Determine the (x, y) coordinate at the center of the cell enclosing the given text.  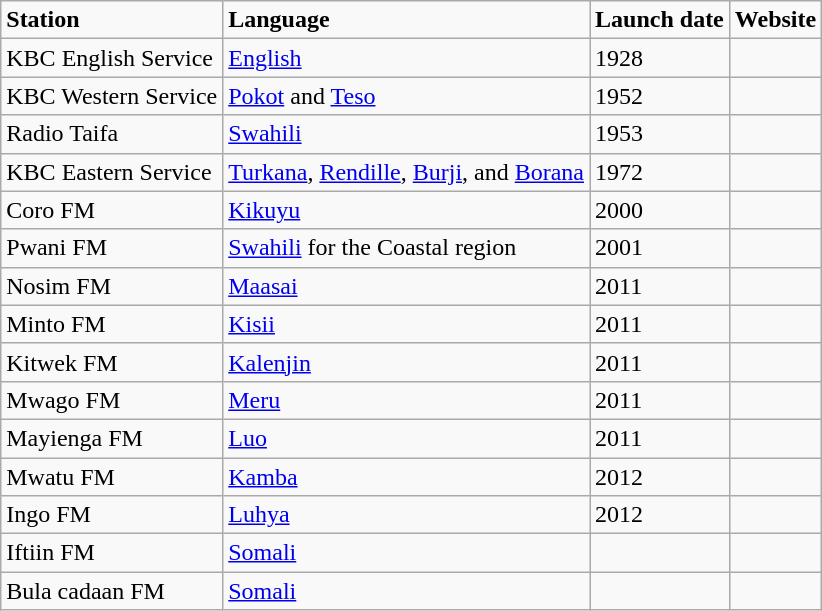
Turkana, Rendille, Burji, and Borana (406, 172)
Mwatu FM (112, 477)
Launch date (660, 20)
Mayienga FM (112, 438)
1953 (660, 134)
Station (112, 20)
Radio Taifa (112, 134)
Bula cadaan FM (112, 591)
2000 (660, 210)
Kamba (406, 477)
KBC Western Service (112, 96)
Iftiin FM (112, 553)
Swahili (406, 134)
Kalenjin (406, 362)
1928 (660, 58)
Language (406, 20)
Maasai (406, 286)
KBC English Service (112, 58)
Swahili for the Coastal region (406, 248)
1952 (660, 96)
Kikuyu (406, 210)
Coro FM (112, 210)
Luo (406, 438)
Mwago FM (112, 400)
Kisii (406, 324)
Nosim FM (112, 286)
Minto FM (112, 324)
KBC Eastern Service (112, 172)
Kitwek FM (112, 362)
Luhya (406, 515)
Pwani FM (112, 248)
Ingo FM (112, 515)
2001 (660, 248)
Pokot and Teso (406, 96)
Website (775, 20)
1972 (660, 172)
Meru (406, 400)
English (406, 58)
